Pinpoint the cell where the given text exists, returning its (x, y) midpoint coordinate. 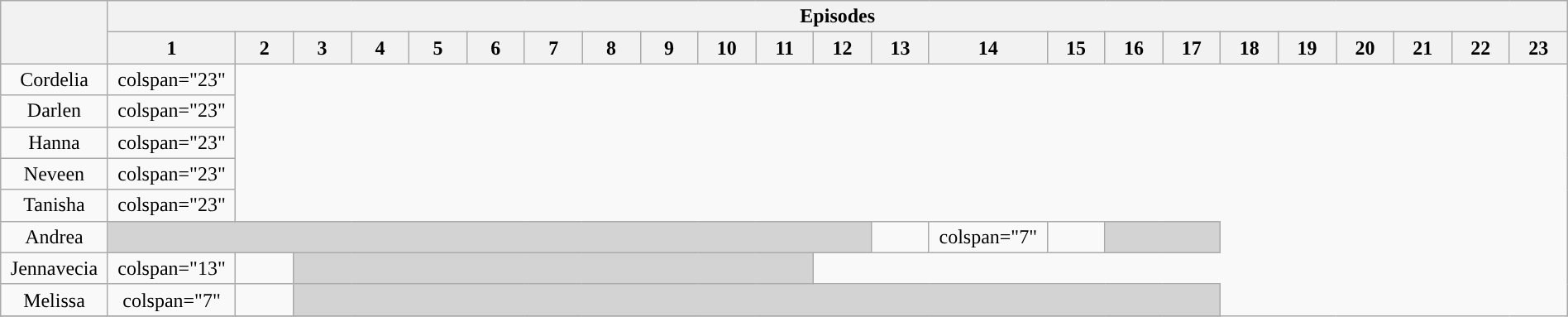
9 (669, 48)
Jennavecia (55, 268)
14 (987, 48)
8 (611, 48)
4 (380, 48)
17 (1192, 48)
5 (437, 48)
Neveen (55, 174)
Melissa (55, 300)
3 (323, 48)
6 (495, 48)
18 (1250, 48)
22 (1480, 48)
Hanna (55, 142)
colspan="13" (172, 268)
16 (1134, 48)
19 (1307, 48)
15 (1076, 48)
12 (843, 48)
21 (1422, 48)
Darlen (55, 111)
1 (172, 48)
7 (553, 48)
10 (727, 48)
Cordelia (55, 79)
20 (1365, 48)
11 (785, 48)
2 (265, 48)
Andrea (55, 237)
Episodes (837, 17)
Tanisha (55, 205)
23 (1538, 48)
13 (901, 48)
